Output the [x, y] coordinate of the center of the cell containing the given text.  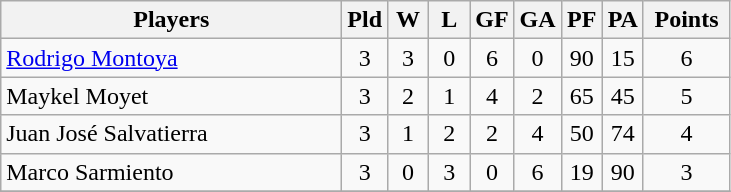
Pld [365, 20]
5 [686, 96]
Points [686, 20]
Juan José Salvatierra [172, 134]
Marco Sarmiento [172, 172]
Players [172, 20]
19 [582, 172]
W [408, 20]
PF [582, 20]
GA [538, 20]
Rodrigo Montoya [172, 58]
74 [622, 134]
PA [622, 20]
50 [582, 134]
15 [622, 58]
GF [492, 20]
45 [622, 96]
65 [582, 96]
Maykel Moyet [172, 96]
L [450, 20]
